Return the (X, Y) coordinate for the center point of the cell that contains the specified text.  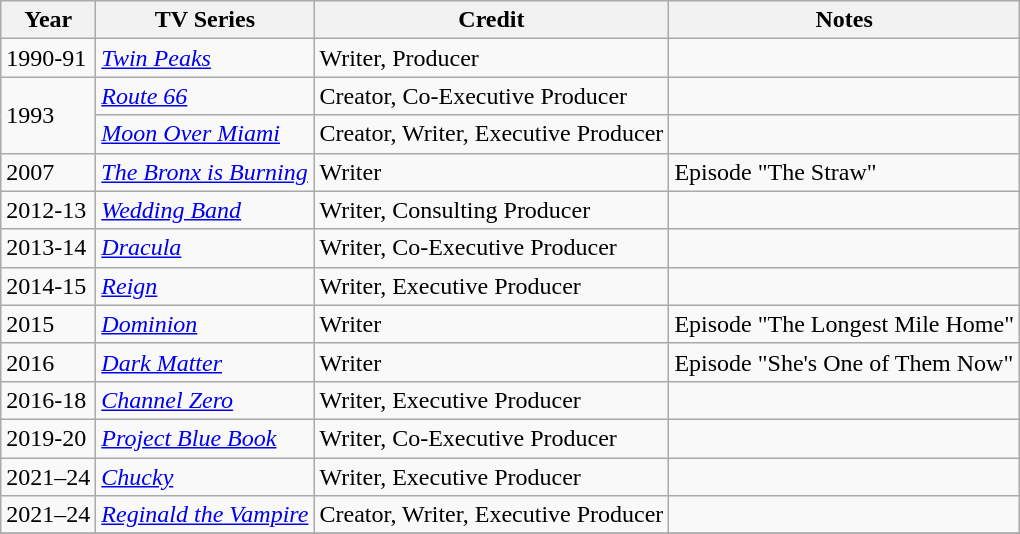
Route 66 (205, 96)
2015 (48, 324)
2016 (48, 362)
2014-15 (48, 286)
2012-13 (48, 210)
Project Blue Book (205, 438)
Wedding Band (205, 210)
The Bronx is Burning (205, 172)
2019-20 (48, 438)
Creator, Co-Executive Producer (492, 96)
Writer, Producer (492, 58)
Dracula (205, 248)
1990-91 (48, 58)
Twin Peaks (205, 58)
Episode "She's One of Them Now" (844, 362)
Notes (844, 20)
TV Series (205, 20)
Episode "The Longest Mile Home" (844, 324)
Credit (492, 20)
Episode "The Straw" (844, 172)
Moon Over Miami (205, 134)
Year (48, 20)
1993 (48, 115)
2016-18 (48, 400)
Writer, Consulting Producer (492, 210)
Reginald the Vampire (205, 515)
Dark Matter (205, 362)
2007 (48, 172)
2013-14 (48, 248)
Dominion (205, 324)
Chucky (205, 477)
Reign (205, 286)
Channel Zero (205, 400)
